Return the (x, y) coordinate for the center point of the cell that contains the specified text.  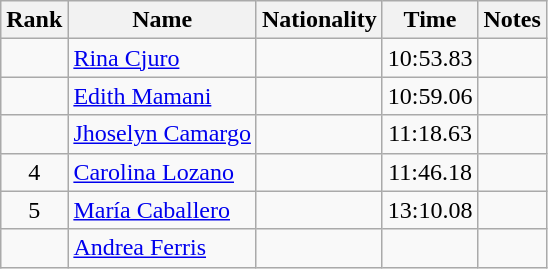
10:53.83 (430, 58)
5 (34, 210)
4 (34, 172)
10:59.06 (430, 96)
Time (430, 20)
Rank (34, 20)
Carolina Lozano (162, 172)
Notes (512, 20)
11:18.63 (430, 134)
Rina Cjuro (162, 58)
11:46.18 (430, 172)
Andrea Ferris (162, 248)
13:10.08 (430, 210)
Nationality (319, 20)
Edith Mamani (162, 96)
María Caballero (162, 210)
Name (162, 20)
Jhoselyn Camargo (162, 134)
